Scan for the cell matching the given text and deliver its (x, y) coordinate at center. 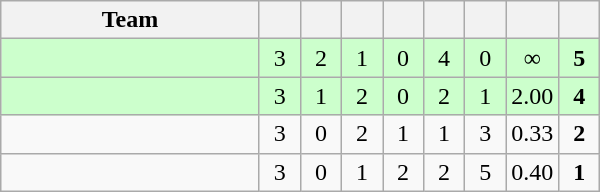
0.40 (532, 172)
Team (130, 20)
0.33 (532, 134)
∞ (532, 58)
2.00 (532, 96)
